Return the (x, y) coordinate for the center point of the cell that contains the specified text.  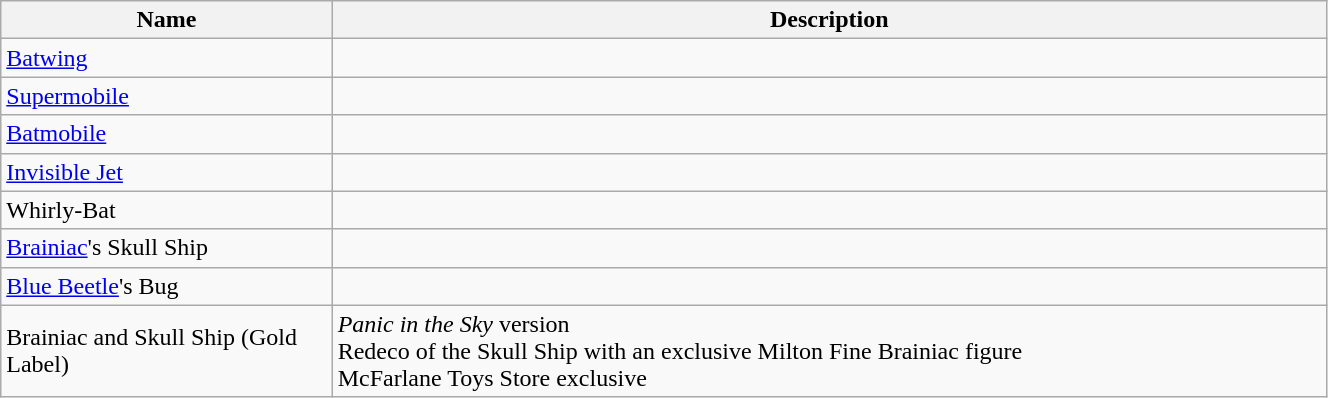
Batwing (166, 58)
Panic in the Sky versionRedeco of the Skull Ship with an exclusive Milton Fine Brainiac figureMcFarlane Toys Store exclusive (829, 351)
Invisible Jet (166, 172)
Brainiac's Skull Ship (166, 248)
Batmobile (166, 134)
Blue Beetle's Bug (166, 286)
Supermobile (166, 96)
Description (829, 20)
Brainiac and Skull Ship (Gold Label) (166, 351)
Name (166, 20)
Whirly-Bat (166, 210)
